Return [x, y] of the center of cell containing provided text 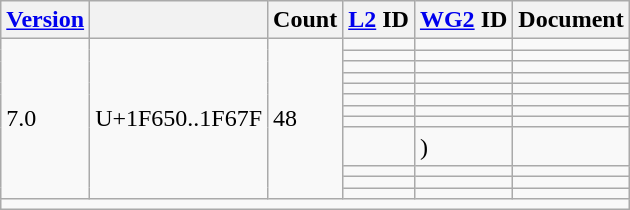
Count [306, 20]
U+1F650..1F67F [179, 119]
Document [571, 20]
Version [46, 20]
) [463, 146]
7.0 [46, 119]
WG2 ID [463, 20]
48 [306, 119]
L2 ID [379, 20]
